From the cell containing the given text, extract its center point as (X, Y) coordinate. 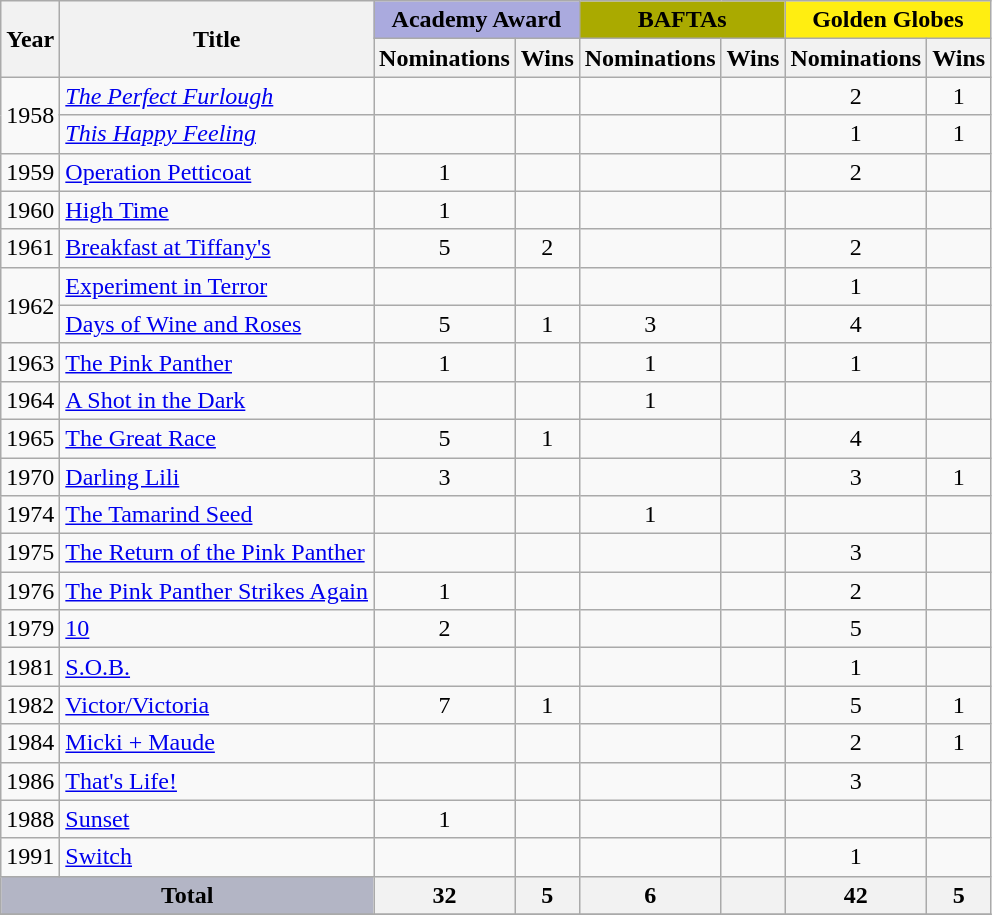
1970 (30, 477)
1976 (30, 591)
Victor/Victoria (217, 705)
High Time (217, 210)
1963 (30, 362)
Micki + Maude (217, 743)
1961 (30, 248)
Total (188, 895)
Golden Globes (888, 20)
Breakfast at Tiffany's (217, 248)
6 (650, 895)
S.O.B. (217, 667)
1975 (30, 553)
1965 (30, 438)
Year (30, 39)
The Great Race (217, 438)
Academy Award (477, 20)
1984 (30, 743)
1988 (30, 819)
1974 (30, 515)
Switch (217, 857)
1986 (30, 781)
42 (856, 895)
Title (217, 39)
The Tamarind Seed (217, 515)
1962 (30, 305)
Experiment in Terror (217, 286)
32 (445, 895)
Operation Petticoat (217, 172)
1991 (30, 857)
This Happy Feeling (217, 134)
1979 (30, 629)
The Perfect Furlough (217, 96)
1964 (30, 400)
1981 (30, 667)
1982 (30, 705)
The Pink Panther Strikes Again (217, 591)
1958 (30, 115)
A Shot in the Dark (217, 400)
1959 (30, 172)
BAFTAs (682, 20)
10 (217, 629)
That's Life! (217, 781)
The Return of the Pink Panther (217, 553)
7 (445, 705)
The Pink Panther (217, 362)
1960 (30, 210)
Sunset (217, 819)
Darling Lili (217, 477)
Days of Wine and Roses (217, 324)
